For the text-containing cell, return its midpoint in [X, Y] coordinate format. 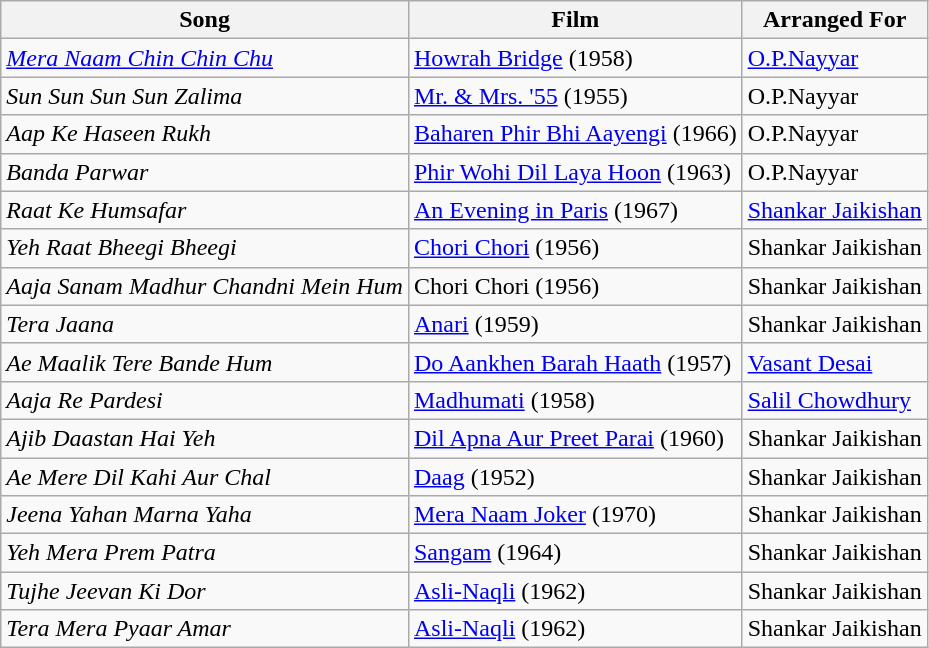
Banda Parwar [205, 172]
Aap Ke Haseen Rukh [205, 134]
Ae Maalik Tere Bande Hum [205, 362]
Tera Mera Pyaar Amar [205, 629]
Arranged For [834, 20]
Sangam (1964) [575, 553]
Anari (1959) [575, 324]
Howrah Bridge (1958) [575, 58]
Ajib Daastan Hai Yeh [205, 438]
Phir Wohi Dil Laya Hoon (1963) [575, 172]
Ae Mere Dil Kahi Aur Chal [205, 477]
Vasant Desai [834, 362]
Sun Sun Sun Sun Zalima [205, 96]
Tujhe Jeevan Ki Dor [205, 591]
Jeena Yahan Marna Yaha [205, 515]
Mr. & Mrs. '55 (1955) [575, 96]
Song [205, 20]
Do Aankhen Barah Haath (1957) [575, 362]
Mera Naam Joker (1970) [575, 515]
Yeh Mera Prem Patra [205, 553]
Mera Naam Chin Chin Chu [205, 58]
Yeh Raat Bheegi Bheegi [205, 248]
Baharen Phir Bhi Aayengi (1966) [575, 134]
Aaja Re Pardesi [205, 400]
Dil Apna Aur Preet Parai (1960) [575, 438]
Raat Ke Humsafar [205, 210]
Film [575, 20]
Madhumati (1958) [575, 400]
An Evening in Paris (1967) [575, 210]
Tera Jaana [205, 324]
Salil Chowdhury [834, 400]
Daag (1952) [575, 477]
Aaja Sanam Madhur Chandni Mein Hum [205, 286]
